Pinpoint the cell where the given text exists, returning its (x, y) midpoint coordinate. 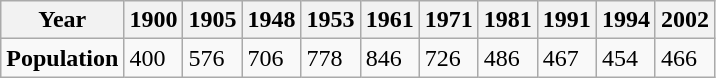
1953 (330, 20)
1981 (508, 20)
576 (212, 58)
Population (62, 58)
2002 (684, 20)
400 (154, 58)
1905 (212, 20)
466 (684, 58)
706 (272, 58)
486 (508, 58)
1961 (390, 20)
467 (566, 58)
1971 (448, 20)
1948 (272, 20)
846 (390, 58)
1991 (566, 20)
1900 (154, 20)
778 (330, 58)
1994 (626, 20)
726 (448, 58)
Year (62, 20)
454 (626, 58)
